Locate the cell with the specified text and output its [X, Y] center coordinate. 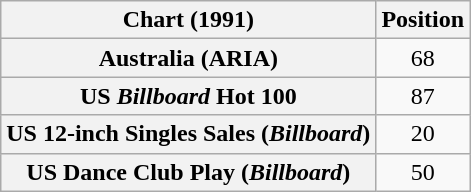
Chart (1991) [188, 20]
Position [423, 20]
US Billboard Hot 100 [188, 96]
50 [423, 172]
20 [423, 134]
US 12-inch Singles Sales (Billboard) [188, 134]
68 [423, 58]
87 [423, 96]
US Dance Club Play (Billboard) [188, 172]
Australia (ARIA) [188, 58]
